Detect which cell encompasses the target text, then output its [X, Y] center coordinate. 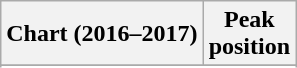
Peak position [249, 34]
Chart (2016–2017) [102, 34]
